Find where the given text appears and provide that cell's center as [X, Y] coordinate. 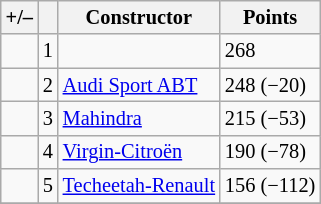
Points [270, 17]
215 (−53) [270, 118]
+/– [20, 17]
248 (−20) [270, 85]
5 [48, 186]
190 (−78) [270, 152]
4 [48, 152]
Audi Sport ABT [139, 85]
2 [48, 85]
Virgin-Citroën [139, 152]
Constructor [139, 17]
156 (−112) [270, 186]
3 [48, 118]
Mahindra [139, 118]
268 [270, 51]
1 [48, 51]
Techeetah-Renault [139, 186]
